Output the [x, y] coordinate of the center of the cell containing the given text.  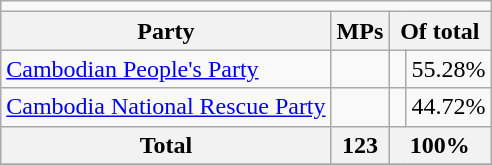
Total [166, 145]
Party [166, 31]
Of total [440, 31]
MPs [360, 31]
Cambodian People's Party [166, 69]
44.72% [448, 107]
Cambodia National Rescue Party [166, 107]
123 [360, 145]
55.28% [448, 69]
100% [440, 145]
